Capture the cell that displays the provided text and extract its [x, y] central coordinate. 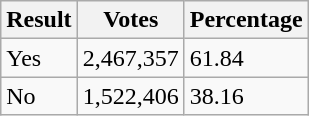
1,522,406 [130, 96]
Votes [130, 20]
No [39, 96]
38.16 [246, 96]
61.84 [246, 58]
Yes [39, 58]
2,467,357 [130, 58]
Result [39, 20]
Percentage [246, 20]
